Determine the (X, Y) coordinate at the center of the cell enclosing the given text.  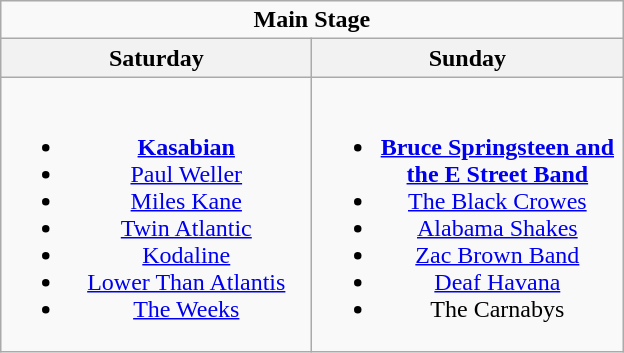
Saturday (156, 58)
Bruce Springsteen and the E Street BandThe Black CrowesAlabama ShakesZac Brown BandDeaf HavanaThe Carnabys (468, 214)
Main Stage (312, 20)
Sunday (468, 58)
KasabianPaul WellerMiles KaneTwin AtlanticKodalineLower Than AtlantisThe Weeks (156, 214)
